Detect which cell encompasses the target text, then output its [X, Y] center coordinate. 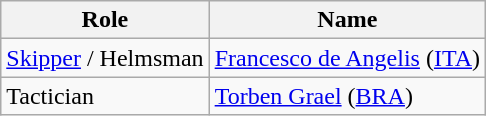
Role [105, 20]
Francesco de Angelis (ITA) [347, 58]
Skipper / Helmsman [105, 58]
Torben Grael (BRA) [347, 96]
Name [347, 20]
Tactician [105, 96]
